Capture the cell that displays the provided text and extract its [x, y] central coordinate. 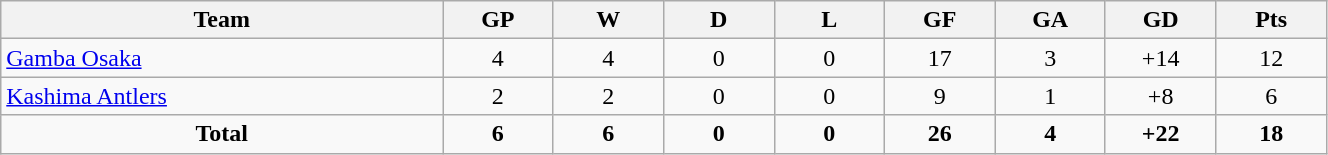
9 [939, 96]
+14 [1160, 58]
GF [939, 20]
D [719, 20]
26 [939, 134]
L [829, 20]
Team [222, 20]
Kashima Antlers [222, 96]
Gamba Osaka [222, 58]
1 [1050, 96]
+8 [1160, 96]
GD [1160, 20]
W [608, 20]
Pts [1272, 20]
17 [939, 58]
3 [1050, 58]
GP [498, 20]
Total [222, 134]
+22 [1160, 134]
18 [1272, 134]
12 [1272, 58]
GA [1050, 20]
